From the cell containing the given text, extract its center point as [X, Y] coordinate. 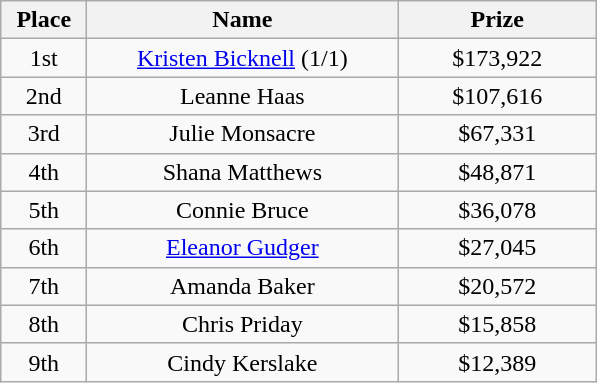
Cindy Kerslake [242, 362]
4th [44, 172]
Eleanor Gudger [242, 248]
$27,045 [498, 248]
6th [44, 248]
Leanne Haas [242, 96]
$67,331 [498, 134]
5th [44, 210]
Chris Priday [242, 324]
8th [44, 324]
Amanda Baker [242, 286]
$20,572 [498, 286]
Name [242, 20]
$107,616 [498, 96]
$173,922 [498, 58]
3rd [44, 134]
$36,078 [498, 210]
Julie Monsacre [242, 134]
$12,389 [498, 362]
9th [44, 362]
Place [44, 20]
$15,858 [498, 324]
Shana Matthews [242, 172]
2nd [44, 96]
Prize [498, 20]
Kristen Bicknell (1/1) [242, 58]
1st [44, 58]
7th [44, 286]
Connie Bruce [242, 210]
$48,871 [498, 172]
